Return (X, Y) of the center of cell containing provided text 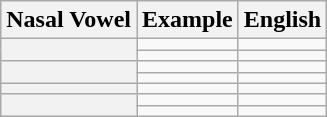
Nasal Vowel (69, 20)
Example (187, 20)
English (282, 20)
